Return the [X, Y] coordinate for the center point of the cell that contains the specified text.  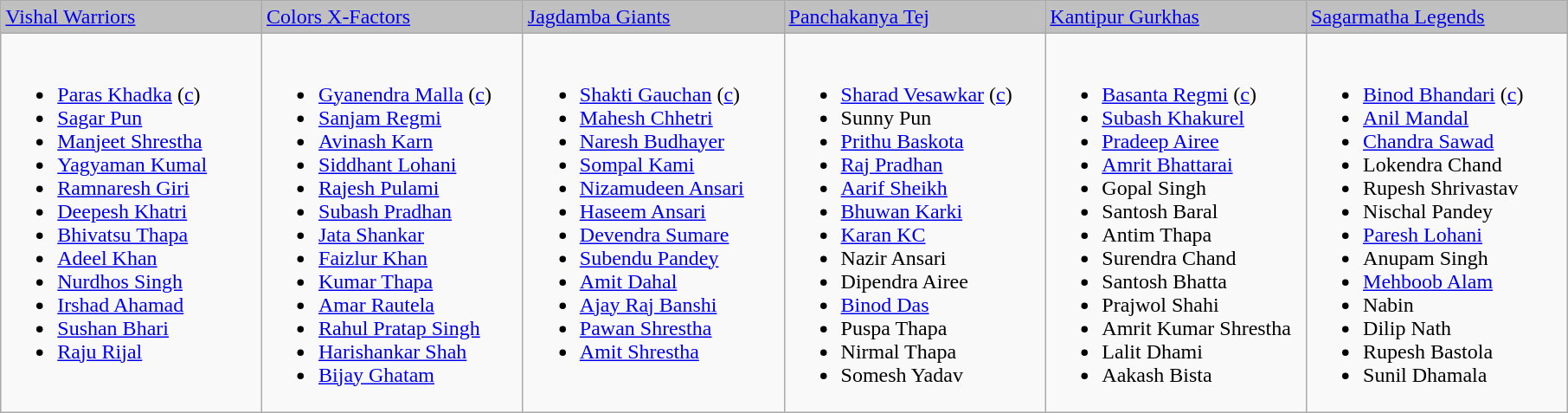
Kantipur Gurkhas [1176, 17]
Vishal Warriors [132, 17]
Panchakanya Tej [915, 17]
Colors X-Factors [393, 17]
Jagdamba Giants [653, 17]
Sagarmatha Legends [1437, 17]
